For the text-containing cell, return its midpoint in [x, y] coordinate format. 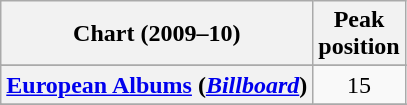
15 [359, 85]
Chart (2009–10) [157, 34]
Peakposition [359, 34]
European Albums (Billboard) [157, 85]
